Extract the (x, y) coordinate from the center of the cell holding the provided text.  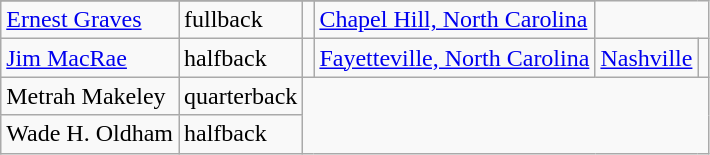
Nashville (646, 58)
Ernest Graves (90, 20)
Wade H. Oldham (90, 134)
Jim MacRae (90, 58)
Chapel Hill, North Carolina (454, 20)
quarterback (240, 96)
Fayetteville, North Carolina (454, 58)
fullback (240, 20)
Metrah Makeley (90, 96)
